From the cell containing the given text, extract its center point as (x, y) coordinate. 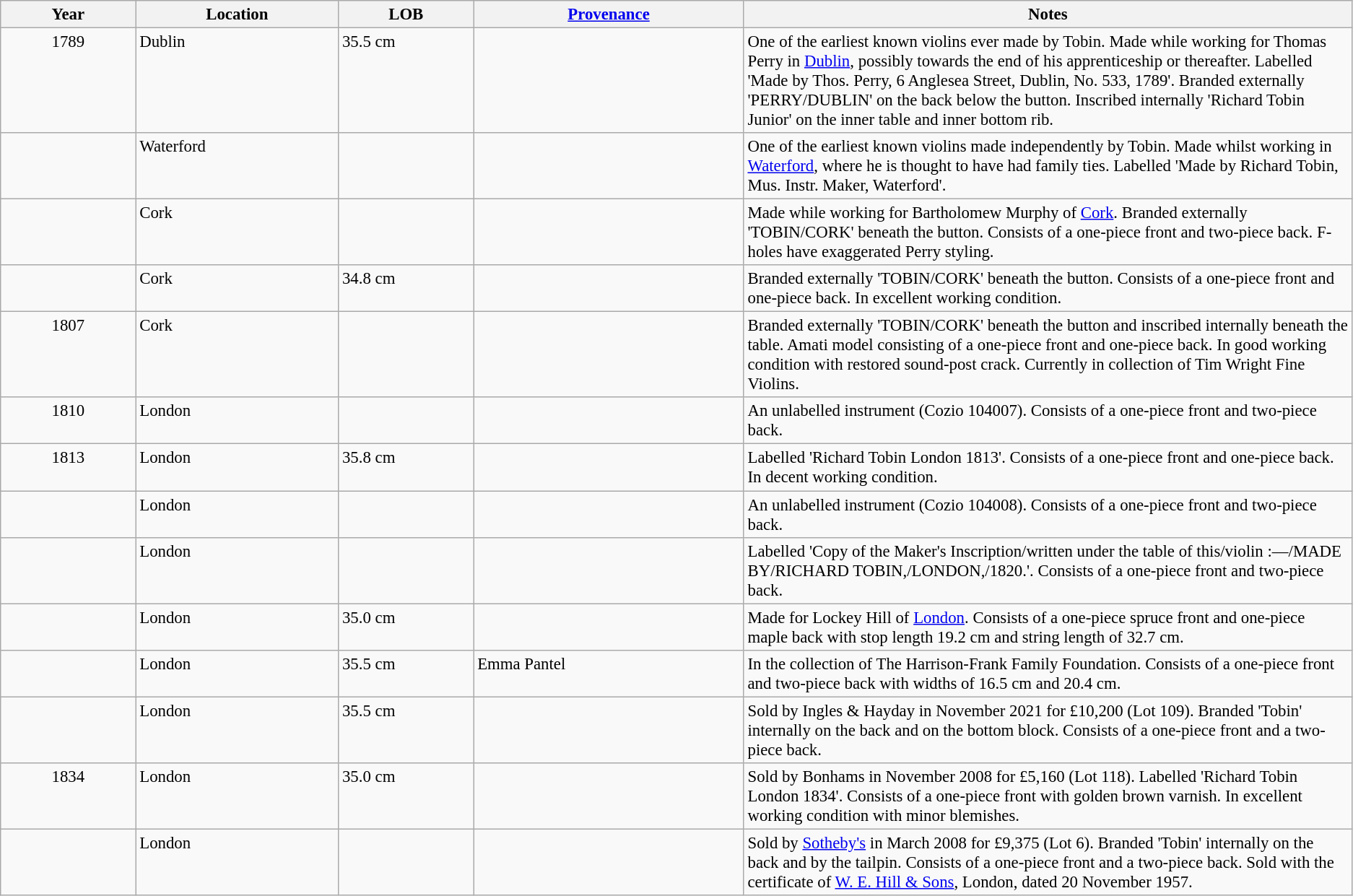
Emma Pantel (609, 673)
Made for Lockey Hill of London. Consists of a one-piece spruce front and one-piece maple back with stop length 19.2 cm and string length of 32.7 cm. (1048, 627)
1813 (68, 468)
1834 (68, 796)
34.8 cm (406, 289)
Location (237, 14)
1789 (68, 81)
Branded externally 'TOBIN/CORK' beneath the button. Consists of a one-piece front and one-piece back. In excellent working condition. (1048, 289)
Waterford (237, 166)
1807 (68, 355)
LOB (406, 14)
1810 (68, 420)
35.8 cm (406, 468)
An unlabelled instrument (Cozio 104007). Consists of a one-piece front and two-piece back. (1048, 420)
Dublin (237, 81)
Notes (1048, 14)
Labelled 'Richard Tobin London 1813'. Consists of a one-piece front and one-piece back. In decent working condition. (1048, 468)
Provenance (609, 14)
Year (68, 14)
In the collection of The Harrison-Frank Family Foundation. Consists of a one-piece front and two-piece back with widths of 16.5 cm and 20.4 cm. (1048, 673)
An unlabelled instrument (Cozio 104008). Consists of a one-piece front and two-piece back. (1048, 514)
